Return the [x, y] coordinate for the center point of the cell that contains the specified text.  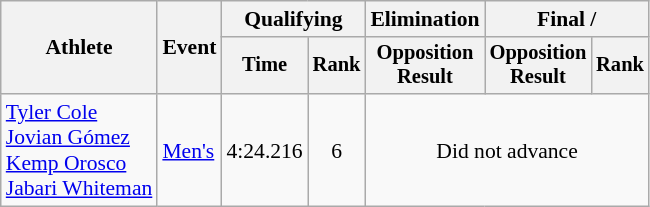
Men's [189, 150]
6 [337, 150]
Event [189, 48]
Elimination [424, 19]
Time [264, 66]
4:24.216 [264, 150]
Tyler ColeJovian GómezKemp OroscoJabari Whiteman [80, 150]
Qualifying [293, 19]
Final / [567, 19]
Did not advance [506, 150]
Athlete [80, 48]
